Search for the cell housing the specified text and yield its (X, Y) center coordinate. 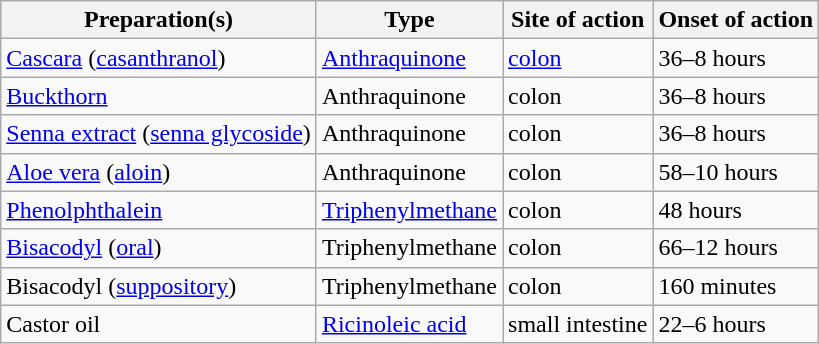
Senna extract (senna glycoside) (159, 134)
Onset of action (736, 20)
Bisacodyl (oral) (159, 248)
66–12 hours (736, 248)
58–10 hours (736, 172)
Bisacodyl (suppository) (159, 286)
Phenolphthalein (159, 210)
22–6 hours (736, 324)
48 hours (736, 210)
small intestine (578, 324)
Type (409, 20)
Castor oil (159, 324)
Cascara (casanthranol) (159, 58)
Site of action (578, 20)
Buckthorn (159, 96)
Preparation(s) (159, 20)
Aloe vera (aloin) (159, 172)
Ricinoleic acid (409, 324)
160 minutes (736, 286)
